Extract the (X, Y) coordinate from the center of the cell holding the provided text.  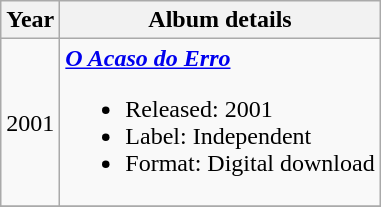
O Acaso do ErroReleased: 2001Label: IndependentFormat: Digital download (220, 122)
2001 (30, 122)
Year (30, 20)
Album details (220, 20)
